Extract the (x, y) coordinate from the center of the cell holding the provided text.  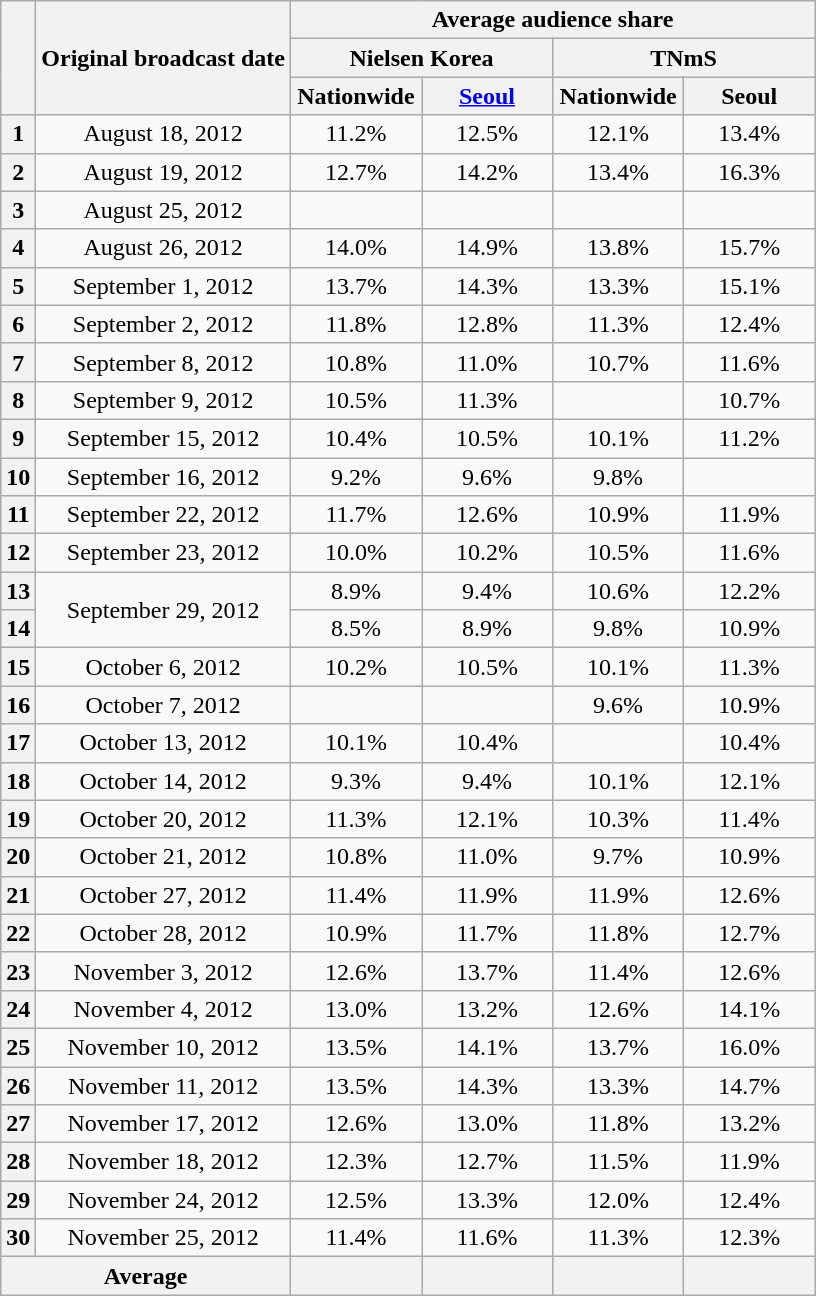
September 29, 2012 (164, 610)
10.3% (618, 819)
12.2% (750, 591)
24 (18, 1009)
11 (18, 515)
12 (18, 553)
September 22, 2012 (164, 515)
August 25, 2012 (164, 210)
Original broadcast date (164, 58)
3 (18, 210)
September 1, 2012 (164, 286)
14.9% (488, 248)
Average audience share (552, 20)
7 (18, 362)
14 (18, 629)
29 (18, 1200)
10.6% (618, 591)
September 16, 2012 (164, 477)
10 (18, 477)
October 28, 2012 (164, 933)
18 (18, 781)
9 (18, 438)
13.8% (618, 248)
November 17, 2012 (164, 1124)
November 10, 2012 (164, 1047)
2 (18, 172)
October 6, 2012 (164, 667)
26 (18, 1085)
11.5% (618, 1162)
14.2% (488, 172)
12.0% (618, 1200)
14.0% (356, 248)
23 (18, 971)
6 (18, 324)
12.8% (488, 324)
8 (18, 400)
14.7% (750, 1085)
November 24, 2012 (164, 1200)
9.7% (618, 857)
August 19, 2012 (164, 172)
October 14, 2012 (164, 781)
October 13, 2012 (164, 743)
28 (18, 1162)
15.7% (750, 248)
8.5% (356, 629)
15.1% (750, 286)
22 (18, 933)
Nielsen Korea (421, 58)
4 (18, 248)
October 21, 2012 (164, 857)
1 (18, 134)
16.0% (750, 1047)
13 (18, 591)
TNmS (684, 58)
November 4, 2012 (164, 1009)
9.3% (356, 781)
September 8, 2012 (164, 362)
September 15, 2012 (164, 438)
September 2, 2012 (164, 324)
5 (18, 286)
August 26, 2012 (164, 248)
20 (18, 857)
October 20, 2012 (164, 819)
21 (18, 895)
15 (18, 667)
30 (18, 1238)
September 23, 2012 (164, 553)
16 (18, 705)
October 27, 2012 (164, 895)
25 (18, 1047)
September 9, 2012 (164, 400)
10.0% (356, 553)
Average (146, 1276)
27 (18, 1124)
November 3, 2012 (164, 971)
November 25, 2012 (164, 1238)
October 7, 2012 (164, 705)
9.2% (356, 477)
August 18, 2012 (164, 134)
17 (18, 743)
19 (18, 819)
November 18, 2012 (164, 1162)
16.3% (750, 172)
November 11, 2012 (164, 1085)
